Return [X, Y] of the center of cell containing provided text 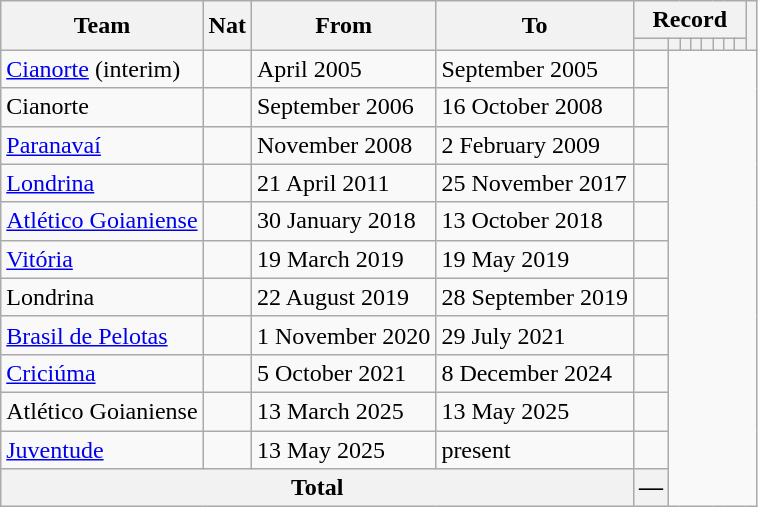
1 November 2020 [343, 335]
29 July 2021 [535, 335]
From [343, 26]
September 2005 [535, 69]
— [652, 488]
13 March 2025 [343, 411]
Cianorte (interim) [102, 69]
Cianorte [102, 107]
April 2005 [343, 69]
Criciúma [102, 373]
30 January 2018 [343, 221]
November 2008 [343, 145]
September 2006 [343, 107]
25 November 2017 [535, 183]
Nat [227, 26]
8 December 2024 [535, 373]
Paranavaí [102, 145]
Record [690, 20]
13 October 2018 [535, 221]
21 April 2011 [343, 183]
28 September 2019 [535, 297]
19 March 2019 [343, 259]
Total [318, 488]
Vitória [102, 259]
2 February 2009 [535, 145]
Brasil de Pelotas [102, 335]
Team [102, 26]
present [535, 449]
16 October 2008 [535, 107]
Juventude [102, 449]
22 August 2019 [343, 297]
To [535, 26]
19 May 2019 [535, 259]
5 October 2021 [343, 373]
